Extract the [x, y] coordinate from the center of the cell holding the provided text.  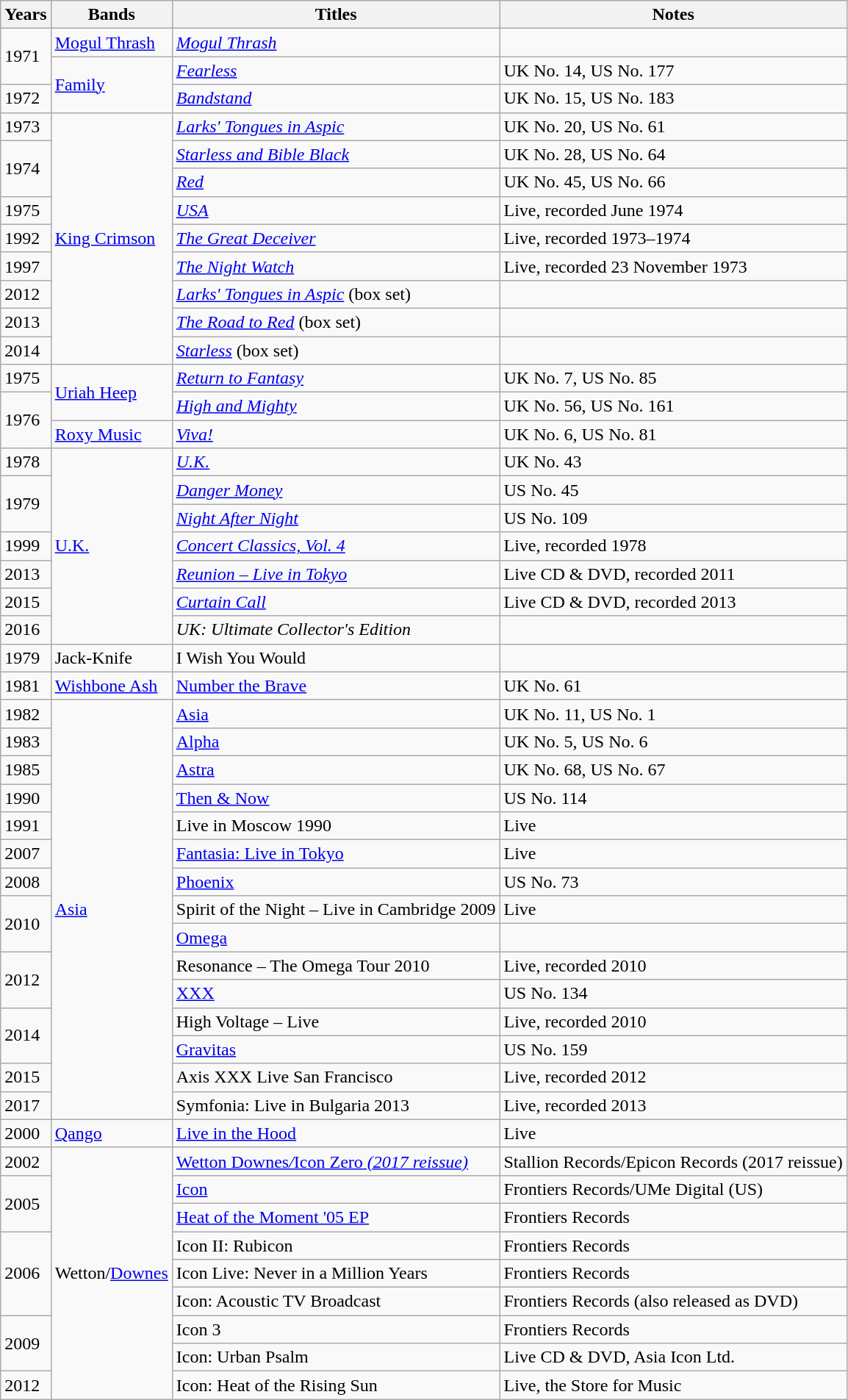
UK No. 56, US No. 161 [673, 406]
Red [336, 182]
1978 [26, 462]
Gravitas [336, 1049]
US No. 73 [673, 882]
Wetton Downes/Icon Zero (2017 reissue) [336, 1161]
Spirit of the Night – Live in Cambridge 2009 [336, 910]
Frontiers Records (also released as DVD) [673, 1302]
Live, recorded 2012 [673, 1077]
The Great Deceiver [336, 238]
US No. 109 [673, 518]
Symfonia: Live in Bulgaria 2013 [336, 1105]
UK No. 5, US No. 6 [673, 742]
Live, recorded 2013 [673, 1105]
2006 [26, 1274]
Concert Classics, Vol. 4 [336, 546]
Night After Night [336, 518]
The Night Watch [336, 266]
UK No. 11, US No. 1 [673, 714]
UK: Ultimate Collector's Edition [336, 630]
Live CD & DVD, recorded 2011 [673, 574]
Icon [336, 1189]
Starless and Bible Black [336, 154]
US No. 114 [673, 797]
2000 [26, 1133]
2009 [26, 1343]
Uriah Heep [112, 392]
Qango [112, 1133]
1999 [26, 546]
Live in the Hood [336, 1133]
UK No. 15, US No. 183 [673, 98]
Heat of the Moment '05 EP [336, 1217]
2010 [26, 924]
Icon II: Rubicon [336, 1246]
USA [336, 210]
Number the Brave [336, 686]
Phoenix [336, 882]
High Voltage – Live [336, 1022]
Family [112, 85]
1971 [26, 57]
Live, recorded 1973–1974 [673, 238]
1983 [26, 742]
UK No. 43 [673, 462]
Larks' Tongues in Aspic [336, 126]
UK No. 45, US No. 66 [673, 182]
UK No. 20, US No. 61 [673, 126]
Icon Live: Never in a Million Years [336, 1274]
1992 [26, 238]
Live in Moscow 1990 [336, 826]
Frontiers Records/UMe Digital (US) [673, 1189]
Resonance – The Omega Tour 2010 [336, 966]
Roxy Music [112, 434]
UK No. 7, US No. 85 [673, 378]
Bands [112, 15]
UK No. 14, US No. 177 [673, 71]
Viva! [336, 434]
Live CD & DVD, recorded 2013 [673, 602]
Live, recorded June 1974 [673, 210]
Live, recorded 23 November 1973 [673, 266]
Axis XXX Live San Francisco [336, 1077]
Fantasia: Live in Tokyo [336, 854]
Icon: Heat of the Rising Sun [336, 1385]
Wishbone Ash [112, 686]
2016 [26, 630]
Stallion Records/Epicon Records (2017 reissue) [673, 1161]
1997 [26, 266]
Years [26, 15]
2007 [26, 854]
Icon: Urban Psalm [336, 1357]
Titles [336, 15]
Notes [673, 15]
2005 [26, 1203]
Live CD & DVD, Asia Icon Ltd. [673, 1357]
King Crimson [112, 238]
2017 [26, 1105]
1976 [26, 420]
1990 [26, 797]
UK No. 6, US No. 81 [673, 434]
Live, the Store for Music [673, 1385]
UK No. 28, US No. 64 [673, 154]
Then & Now [336, 797]
US No. 134 [673, 994]
1981 [26, 686]
Danger Money [336, 490]
Astra [336, 769]
US No. 159 [673, 1049]
Icon 3 [336, 1329]
UK No. 68, US No. 67 [673, 769]
2008 [26, 882]
Jack-Knife [112, 658]
1982 [26, 714]
1973 [26, 126]
1985 [26, 769]
Fearless [336, 71]
Return to Fantasy [336, 378]
1972 [26, 98]
Starless (box set) [336, 351]
Larks' Tongues in Aspic (box set) [336, 294]
XXX [336, 994]
1974 [26, 168]
Bandstand [336, 98]
2002 [26, 1161]
1991 [26, 826]
Icon: Acoustic TV Broadcast [336, 1302]
The Road to Red (box set) [336, 322]
Live, recorded 1978 [673, 546]
Reunion – Live in Tokyo [336, 574]
Curtain Call [336, 602]
US No. 45 [673, 490]
Wetton/Downes [112, 1273]
Omega [336, 938]
Alpha [336, 742]
I Wish You Would [336, 658]
High and Mighty [336, 406]
UK No. 61 [673, 686]
